Output the (x, y) coordinate of the center of the cell containing the given text.  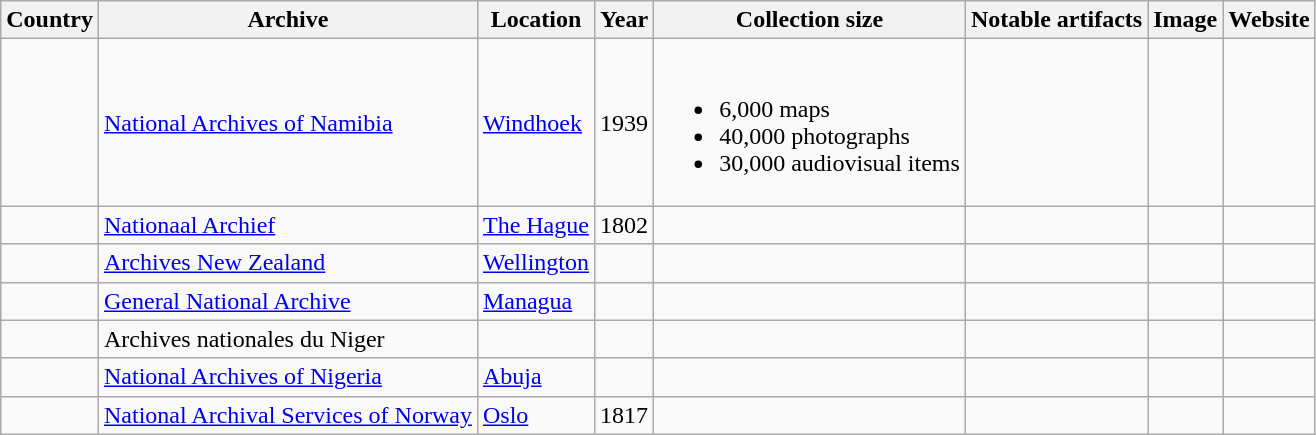
Notable artifacts (1056, 20)
Location (536, 20)
Image (1186, 20)
Collection size (810, 20)
Archive (288, 20)
General National Archive (288, 301)
Nationaal Archief (288, 225)
Country (50, 20)
6,000 maps40,000 photographs30,000 audiovisual items (810, 122)
1802 (624, 225)
Archives nationales du Niger (288, 339)
National Archival Services of Norway (288, 415)
Archives New Zealand (288, 263)
1939 (624, 122)
National Archives of Namibia (288, 122)
Year (624, 20)
Abuja (536, 377)
Managua (536, 301)
Windhoek (536, 122)
Wellington (536, 263)
Website (1269, 20)
Oslo (536, 415)
National Archives of Nigeria (288, 377)
The Hague (536, 225)
1817 (624, 415)
